Provide the [x, y] coordinate of the cell's center where the given text is located.  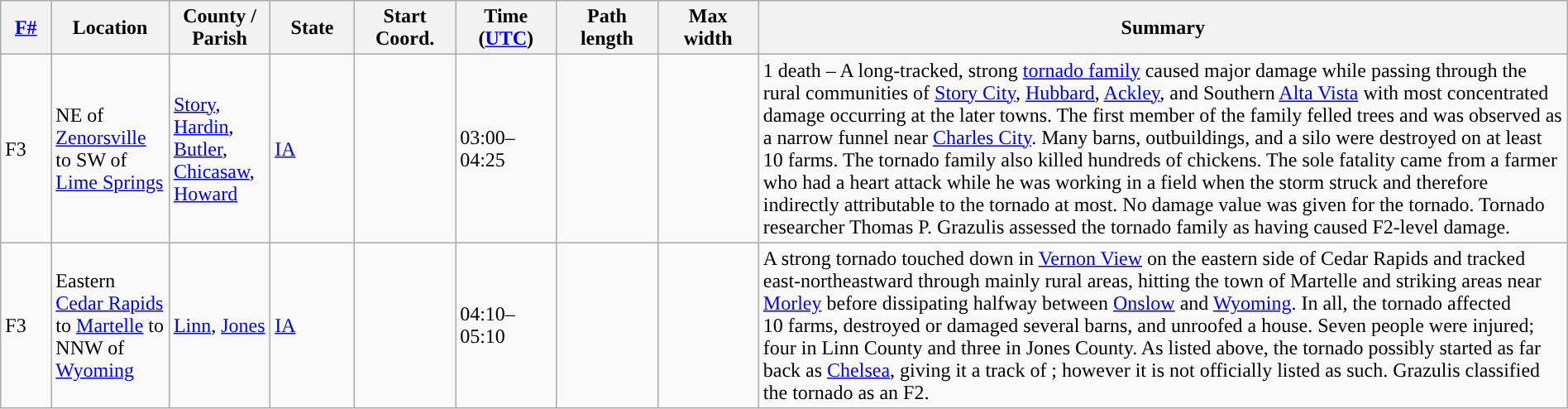
Linn, Jones [219, 325]
Time (UTC) [506, 28]
Story, Hardin, Butler, Chicasaw, Howard [219, 149]
Start Coord. [404, 28]
Path length [607, 28]
County / Parish [219, 28]
Summary [1163, 28]
Location [111, 28]
Eastern Cedar Rapids to Martelle to NNW of Wyoming [111, 325]
State [313, 28]
03:00–04:25 [506, 149]
Max width [708, 28]
04:10–05:10 [506, 325]
F# [26, 28]
NE of Zenorsville to SW of Lime Springs [111, 149]
